Locate the cell with the specified text and output its [X, Y] center coordinate. 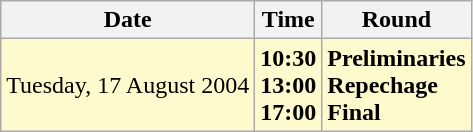
Tuesday, 17 August 2004 [128, 85]
Time [288, 20]
10:3013:0017:00 [288, 85]
Round [396, 20]
Date [128, 20]
PreliminariesRepechageFinal [396, 85]
